Search for the cell housing the specified text and yield its [x, y] center coordinate. 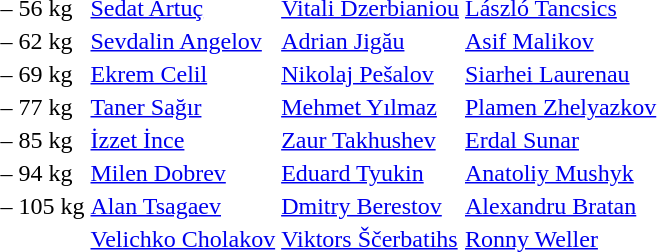
Mehmet Yılmaz [370, 107]
Anatoliy Mushyk [560, 173]
İzzet İnce [183, 140]
Taner Sağır [183, 107]
Alexandru Bratan [560, 206]
Milen Dobrev [183, 173]
Eduard Tyukin [370, 173]
Adrian Jigău [370, 41]
Nikolaj Pešalov [370, 74]
Asif Malikov [560, 41]
Sevdalin Angelov [183, 41]
Siarhei Laurenau [560, 74]
Dmitry Berestov [370, 206]
Plamen Zhelyazkov [560, 107]
Zaur Takhushev [370, 140]
Erdal Sunar [560, 140]
Ekrem Celil [183, 74]
Alan Tsagaev [183, 206]
